Scan for the cell matching the given text and deliver its (X, Y) coordinate at center. 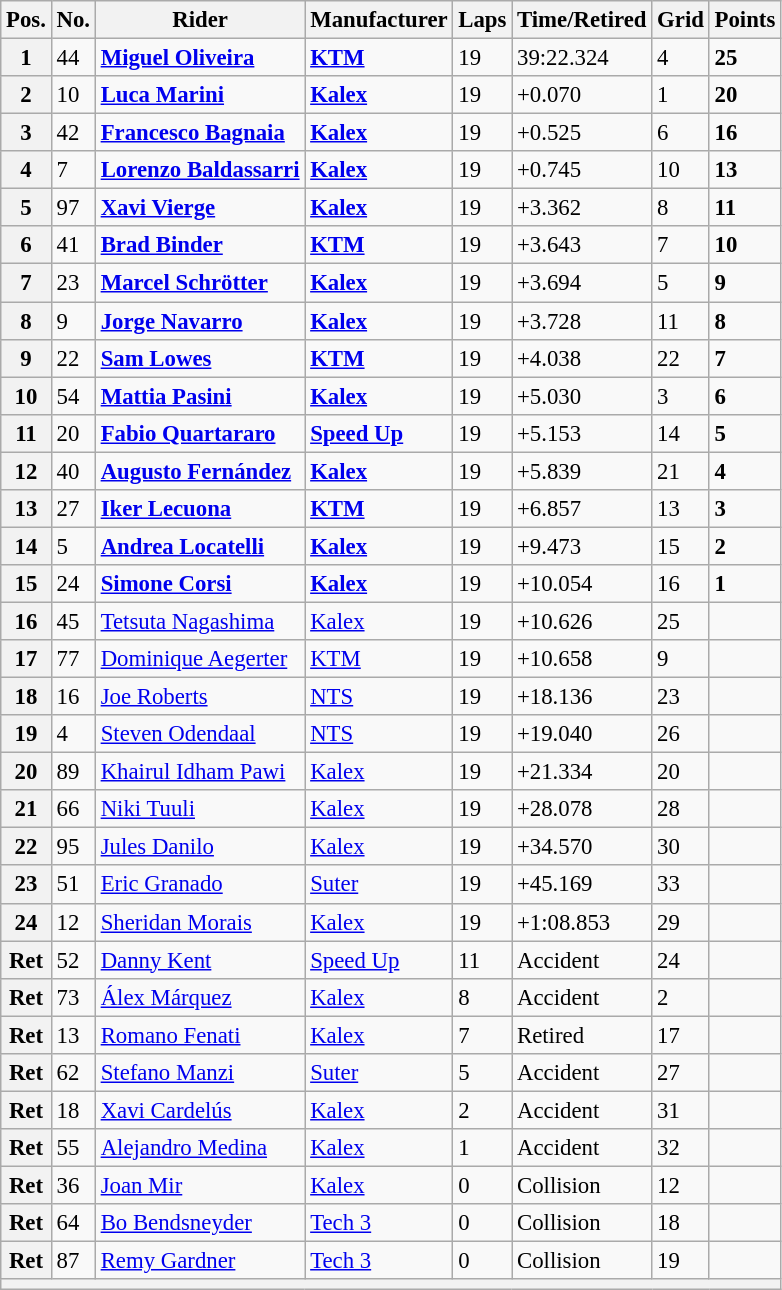
Manufacturer (379, 20)
36 (73, 1185)
+5.030 (582, 396)
Dominique Aegerter (200, 659)
+1:08.853 (582, 922)
52 (73, 960)
26 (680, 734)
Points (744, 20)
Tetsuta Nagashima (200, 621)
Simone Corsi (200, 584)
Laps (482, 20)
73 (73, 997)
Khairul Idham Pawi (200, 772)
Andrea Locatelli (200, 546)
Augusto Fernández (200, 471)
87 (73, 1261)
+10.658 (582, 659)
Iker Lecuona (200, 509)
+3.728 (582, 321)
Rider (200, 20)
Francesco Bagnaia (200, 133)
89 (73, 772)
33 (680, 885)
41 (73, 245)
+0.070 (582, 95)
+45.169 (582, 885)
Retired (582, 1035)
Grid (680, 20)
Eric Granado (200, 885)
+18.136 (582, 697)
45 (73, 621)
Luca Marini (200, 95)
Joan Mir (200, 1185)
Miguel Oliveira (200, 58)
+3.643 (582, 245)
66 (73, 809)
Marcel Schrötter (200, 283)
Brad Binder (200, 245)
+34.570 (582, 847)
Danny Kent (200, 960)
39:22.324 (582, 58)
51 (73, 885)
+0.745 (582, 170)
+4.038 (582, 358)
Jules Danilo (200, 847)
55 (73, 1148)
Stefano Manzi (200, 1073)
+5.153 (582, 433)
Niki Tuuli (200, 809)
Sheridan Morais (200, 922)
+28.078 (582, 809)
40 (73, 471)
Remy Gardner (200, 1261)
42 (73, 133)
30 (680, 847)
+6.857 (582, 509)
+19.040 (582, 734)
31 (680, 1110)
62 (73, 1073)
Jorge Navarro (200, 321)
Pos. (26, 20)
+21.334 (582, 772)
+10.054 (582, 584)
Lorenzo Baldassarri (200, 170)
97 (73, 208)
+5.839 (582, 471)
Mattia Pasini (200, 396)
+3.694 (582, 283)
Alejandro Medina (200, 1148)
Sam Lowes (200, 358)
29 (680, 922)
Xavi Cardelús (200, 1110)
Time/Retired (582, 20)
Xavi Vierge (200, 208)
Steven Odendaal (200, 734)
+9.473 (582, 546)
54 (73, 396)
95 (73, 847)
32 (680, 1148)
Álex Márquez (200, 997)
+10.626 (582, 621)
Romano Fenati (200, 1035)
64 (73, 1223)
28 (680, 809)
Joe Roberts (200, 697)
Bo Bendsneyder (200, 1223)
77 (73, 659)
+0.525 (582, 133)
Fabio Quartararo (200, 433)
44 (73, 58)
+3.362 (582, 208)
No. (73, 20)
